Output the [x, y] coordinate of the center of the cell containing the given text.  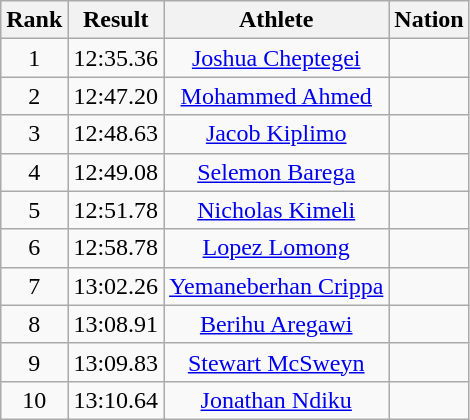
1 [34, 58]
8 [34, 324]
13:10.64 [116, 400]
Joshua Cheptegei [276, 58]
Result [116, 20]
6 [34, 248]
Nation [429, 20]
Berihu Aregawi [276, 324]
Mohammed Ahmed [276, 96]
Rank [34, 20]
13:08.91 [116, 324]
12:49.08 [116, 172]
4 [34, 172]
Athlete [276, 20]
5 [34, 210]
12:35.36 [116, 58]
Selemon Barega [276, 172]
Yemaneberhan Crippa [276, 286]
9 [34, 362]
Jacob Kiplimo [276, 134]
12:58.78 [116, 248]
7 [34, 286]
10 [34, 400]
3 [34, 134]
12:47.20 [116, 96]
2 [34, 96]
13:09.83 [116, 362]
12:48.63 [116, 134]
13:02.26 [116, 286]
Jonathan Ndiku [276, 400]
Stewart McSweyn [276, 362]
12:51.78 [116, 210]
Lopez Lomong [276, 248]
Nicholas Kimeli [276, 210]
